Provide the (X, Y) coordinate of the cell's center where the given text is located.  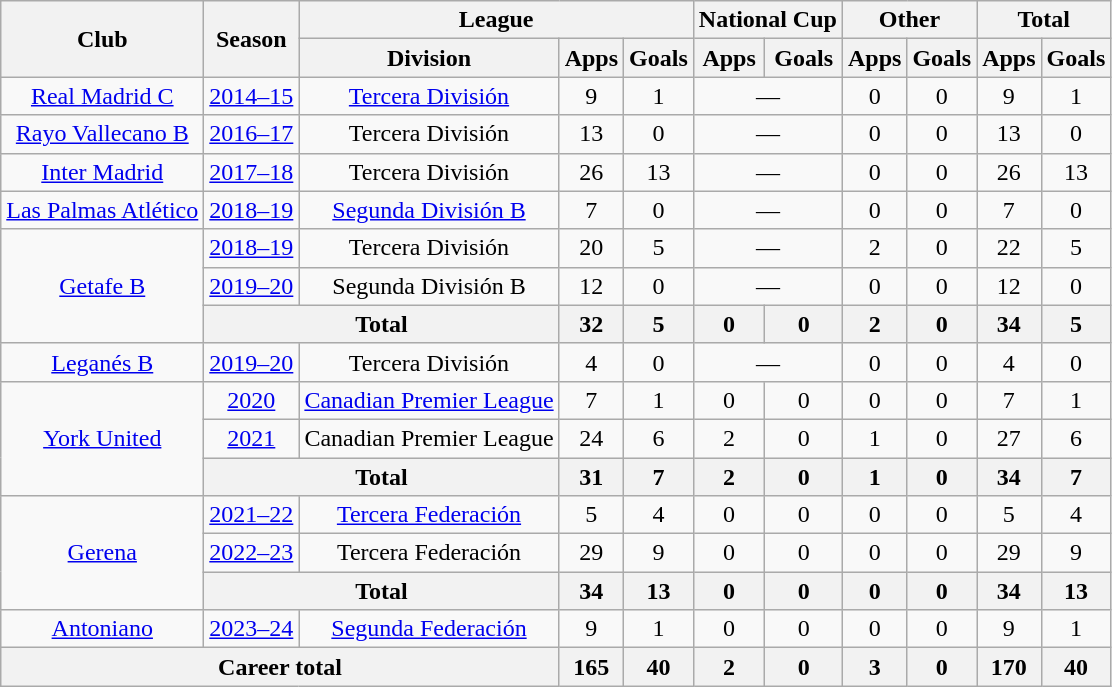
Season (252, 39)
170 (1009, 667)
165 (591, 667)
20 (591, 248)
Inter Madrid (102, 172)
2021 (252, 438)
2016–17 (252, 134)
2020 (252, 400)
2014–15 (252, 96)
Segunda Federación (429, 629)
22 (1009, 248)
Other (909, 20)
2021–22 (252, 515)
Getafe B (102, 286)
2023–24 (252, 629)
32 (591, 324)
24 (591, 438)
3 (874, 667)
27 (1009, 438)
2017–18 (252, 172)
Gerena (102, 553)
Leganés B (102, 362)
2022–23 (252, 553)
York United (102, 438)
Club (102, 39)
Rayo Vallecano B (102, 134)
Division (429, 58)
League (496, 20)
Real Madrid C (102, 96)
31 (591, 477)
Las Palmas Atlético (102, 210)
Career total (280, 667)
Antoniano (102, 629)
National Cup (768, 20)
